Extract the (X, Y) coordinate from the center of the cell holding the provided text.  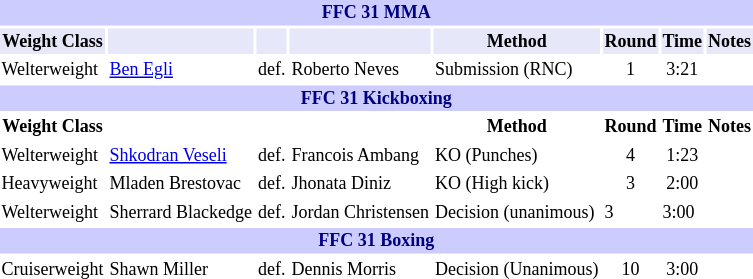
3:21 (682, 70)
Ben Egli (180, 70)
KO (High kick) (516, 184)
FFC 31 Kickboxing (376, 99)
1 (630, 70)
Francois Ambang (360, 155)
Sherrard Blackedge (180, 213)
Jhonata Diniz (360, 184)
KO (Punches) (516, 155)
1:23 (682, 155)
Roberto Neves (360, 70)
FFC 31 MMA (376, 13)
3:00 (682, 213)
Mladen Brestovac (180, 184)
Submission (RNC) (516, 70)
Heavyweight (52, 184)
Decision (unanimous) (516, 213)
Jordan Christensen (360, 213)
2:00 (682, 184)
FFC 31 Boxing (376, 241)
Shkodran Veseli (180, 155)
4 (630, 155)
